Scan for the cell matching the given text and deliver its (X, Y) coordinate at center. 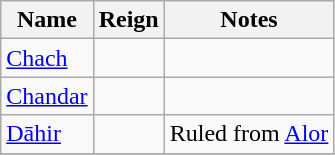
Reign (128, 20)
Ruled from Alor (249, 134)
Notes (249, 20)
Name (47, 20)
Chandar (47, 96)
Chach (47, 58)
Dāhir (47, 134)
